Return the (X, Y) coordinate for the center point of the cell that contains the specified text.  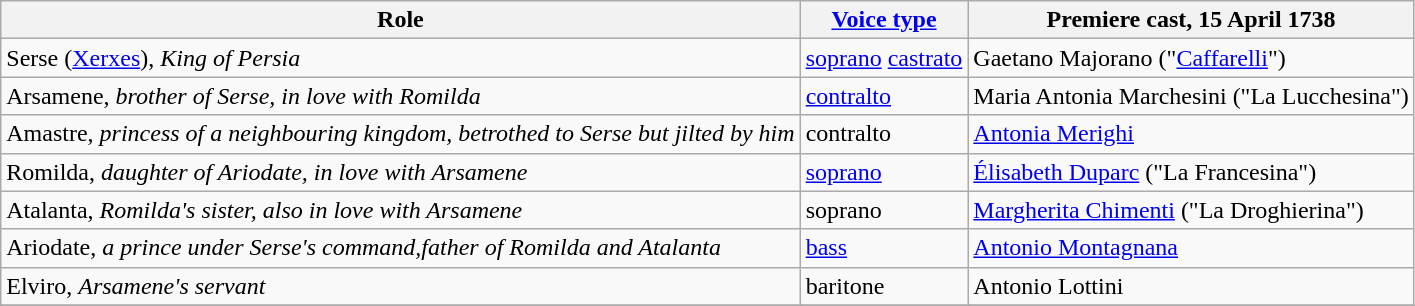
Gaetano Majorano ("Caffarelli") (1192, 58)
Arsamene, brother of Serse, in love with Romilda (400, 96)
Elviro, Arsamene's servant (400, 286)
Romilda, daughter of Ariodate, in love with Arsamene (400, 172)
Serse (Xerxes), King of Persia (400, 58)
soprano castrato (884, 58)
Ariodate, a prince under Serse's command,father of Romilda and Atalanta (400, 248)
Role (400, 20)
Élisabeth Duparc ("La Francesina") (1192, 172)
Antonia Merighi (1192, 134)
Atalanta, Romilda's sister, also in love with Arsamene (400, 210)
Maria Antonia Marchesini ("La Lucchesina") (1192, 96)
Premiere cast, 15 April 1738 (1192, 20)
Margherita Chimenti ("La Droghierina") (1192, 210)
Antonio Lottini (1192, 286)
bass (884, 248)
Voice type (884, 20)
Antonio Montagnana (1192, 248)
baritone (884, 286)
Amastre, princess of a neighbouring kingdom, betrothed to Serse but jilted by him (400, 134)
